Return the [X, Y] coordinate for the center point of the cell that contains the specified text.  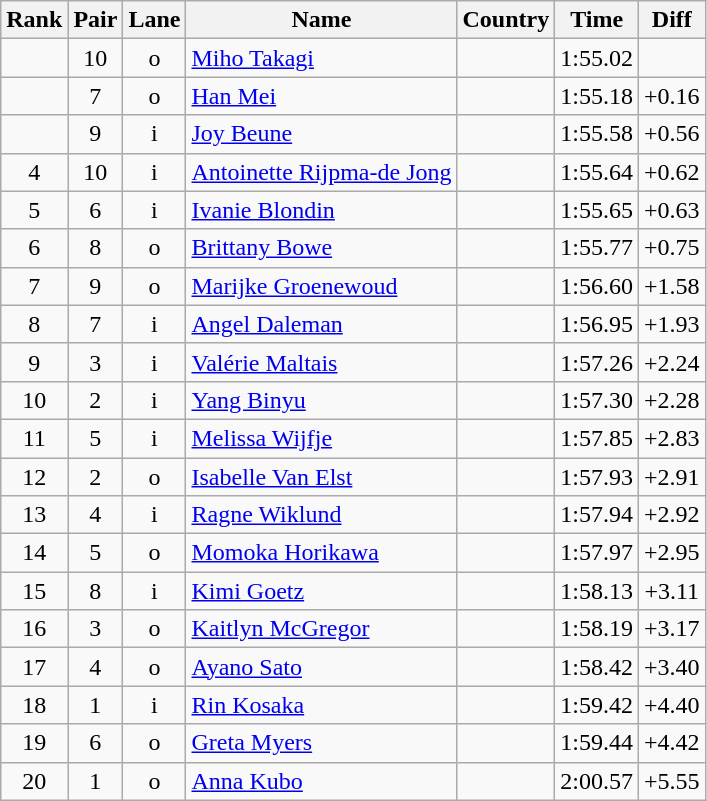
1:55.58 [597, 134]
1:57.94 [597, 515]
17 [34, 667]
Melissa Wijfje [322, 438]
1:57.30 [597, 400]
+0.62 [672, 172]
Brittany Bowe [322, 248]
+0.16 [672, 96]
Joy Beune [322, 134]
1:58.42 [597, 667]
+3.40 [672, 667]
+0.63 [672, 210]
Miho Takagi [322, 58]
+3.11 [672, 591]
Yang Binyu [322, 400]
1:59.44 [597, 743]
1:57.97 [597, 553]
19 [34, 743]
Ivanie Blondin [322, 210]
+1.93 [672, 324]
+0.56 [672, 134]
Han Mei [322, 96]
Greta Myers [322, 743]
1:56.95 [597, 324]
1:57.93 [597, 477]
+2.92 [672, 515]
16 [34, 629]
15 [34, 591]
1:58.19 [597, 629]
+4.42 [672, 743]
Country [506, 20]
1:55.02 [597, 58]
1:59.42 [597, 705]
Rank [34, 20]
12 [34, 477]
Antoinette Rijpma-de Jong [322, 172]
Kaitlyn McGregor [322, 629]
+4.40 [672, 705]
+2.91 [672, 477]
+1.58 [672, 286]
1:56.60 [597, 286]
+3.17 [672, 629]
+2.24 [672, 362]
+0.75 [672, 248]
Ayano Sato [322, 667]
13 [34, 515]
2:00.57 [597, 781]
+2.95 [672, 553]
Momoka Horikawa [322, 553]
14 [34, 553]
Marijke Groenewoud [322, 286]
20 [34, 781]
11 [34, 438]
Lane [154, 20]
Name [322, 20]
Pair [96, 20]
1:58.13 [597, 591]
1:55.64 [597, 172]
1:57.26 [597, 362]
Isabelle Van Elst [322, 477]
Rin Kosaka [322, 705]
+5.55 [672, 781]
1:55.18 [597, 96]
+2.28 [672, 400]
1:57.85 [597, 438]
Time [597, 20]
Valérie Maltais [322, 362]
Anna Kubo [322, 781]
1:55.77 [597, 248]
Kimi Goetz [322, 591]
Angel Daleman [322, 324]
1:55.65 [597, 210]
Ragne Wiklund [322, 515]
Diff [672, 20]
18 [34, 705]
+2.83 [672, 438]
